Pinpoint the cell where the given text exists, returning its (x, y) midpoint coordinate. 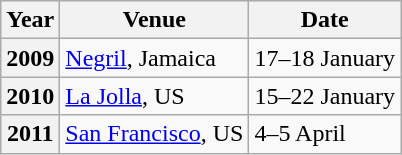
2010 (30, 96)
2011 (30, 134)
15–22 January (325, 96)
2009 (30, 58)
La Jolla, US (154, 96)
Date (325, 20)
San Francisco, US (154, 134)
17–18 January (325, 58)
Venue (154, 20)
4–5 April (325, 134)
Negril, Jamaica (154, 58)
Year (30, 20)
